Scan for the cell matching the given text and deliver its [x, y] coordinate at center. 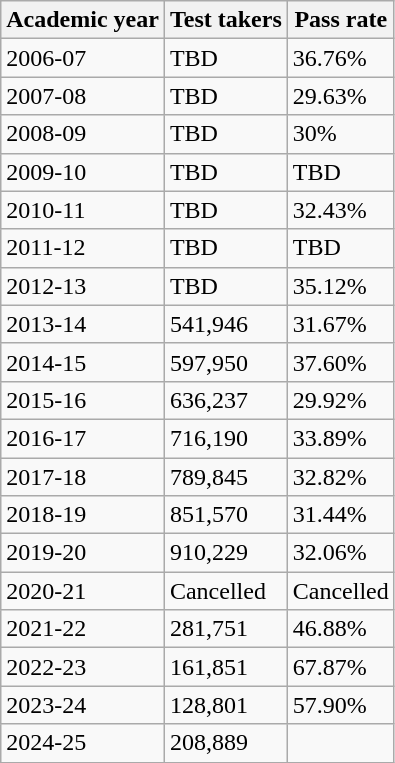
910,229 [226, 553]
161,851 [226, 667]
2012-13 [83, 286]
2016-17 [83, 438]
2023-24 [83, 705]
2021-22 [83, 629]
281,751 [226, 629]
541,946 [226, 324]
37.60% [340, 362]
716,190 [226, 438]
851,570 [226, 515]
2018-19 [83, 515]
2017-18 [83, 477]
Academic year [83, 20]
32.43% [340, 210]
31.44% [340, 515]
2006-07 [83, 58]
2014-15 [83, 362]
2015-16 [83, 400]
2020-21 [83, 591]
36.76% [340, 58]
2022-23 [83, 667]
2009-10 [83, 172]
2010-11 [83, 210]
789,845 [226, 477]
128,801 [226, 705]
2011-12 [83, 248]
29.92% [340, 400]
46.88% [340, 629]
2008-09 [83, 134]
35.12% [340, 286]
2019-20 [83, 553]
33.89% [340, 438]
2024-25 [83, 743]
67.87% [340, 667]
32.82% [340, 477]
Pass rate [340, 20]
32.06% [340, 553]
208,889 [226, 743]
Test takers [226, 20]
31.67% [340, 324]
597,950 [226, 362]
2007-08 [83, 96]
30% [340, 134]
2013-14 [83, 324]
29.63% [340, 96]
57.90% [340, 705]
636,237 [226, 400]
